Locate the cell with the specified text and output its [X, Y] center coordinate. 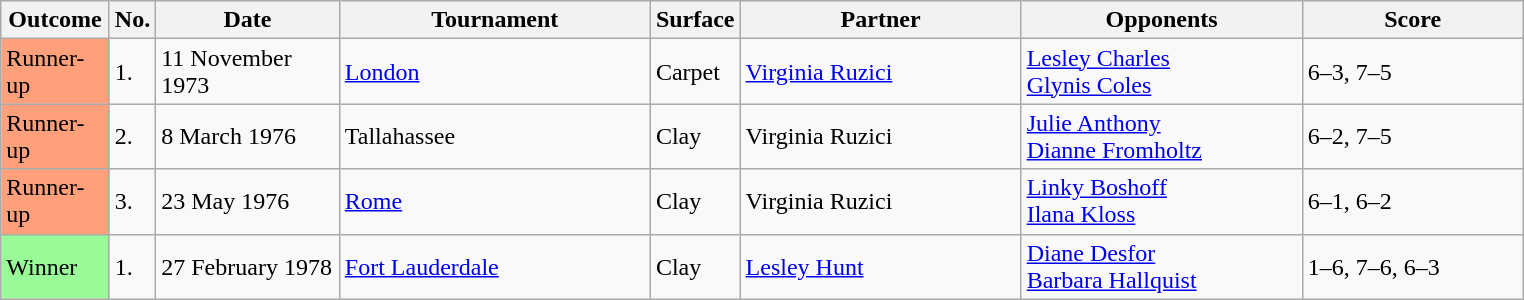
Lesley Hunt [880, 266]
11 November 1973 [248, 72]
Surface [695, 20]
Partner [880, 20]
1–6, 7–6, 6–3 [1412, 266]
No. [132, 20]
2. [132, 136]
6–2, 7–5 [1412, 136]
Winner [56, 266]
23 May 1976 [248, 202]
6–3, 7–5 [1412, 72]
27 February 1978 [248, 266]
Tallahassee [494, 136]
Diane Desfor Barbara Hallquist [1162, 266]
Outcome [56, 20]
6–1, 6–2 [1412, 202]
Opponents [1162, 20]
Lesley Charles Glynis Coles [1162, 72]
Score [1412, 20]
Carpet [695, 72]
Fort Lauderdale [494, 266]
3. [132, 202]
Linky Boshoff Ilana Kloss [1162, 202]
8 March 1976 [248, 136]
Julie Anthony Dianne Fromholtz [1162, 136]
Rome [494, 202]
Date [248, 20]
Tournament [494, 20]
London [494, 72]
